Output the (X, Y) coordinate of the center of the cell containing the given text.  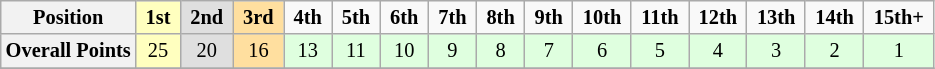
1 (899, 51)
Position (68, 17)
2nd (206, 17)
7th (452, 17)
1st (158, 17)
5th (356, 17)
15th+ (899, 17)
9th (549, 17)
2 (834, 51)
9 (452, 51)
13 (308, 51)
4th (308, 17)
8 (500, 51)
12th (718, 17)
11 (356, 51)
25 (158, 51)
8th (500, 17)
11th (660, 17)
16 (258, 51)
20 (206, 51)
3rd (258, 17)
14th (834, 17)
13th (776, 17)
3 (776, 51)
10 (404, 51)
10th (602, 17)
Overall Points (68, 51)
6 (602, 51)
7 (549, 51)
5 (660, 51)
4 (718, 51)
6th (404, 17)
